Determine the (X, Y) coordinate at the center of the cell enclosing the given text.  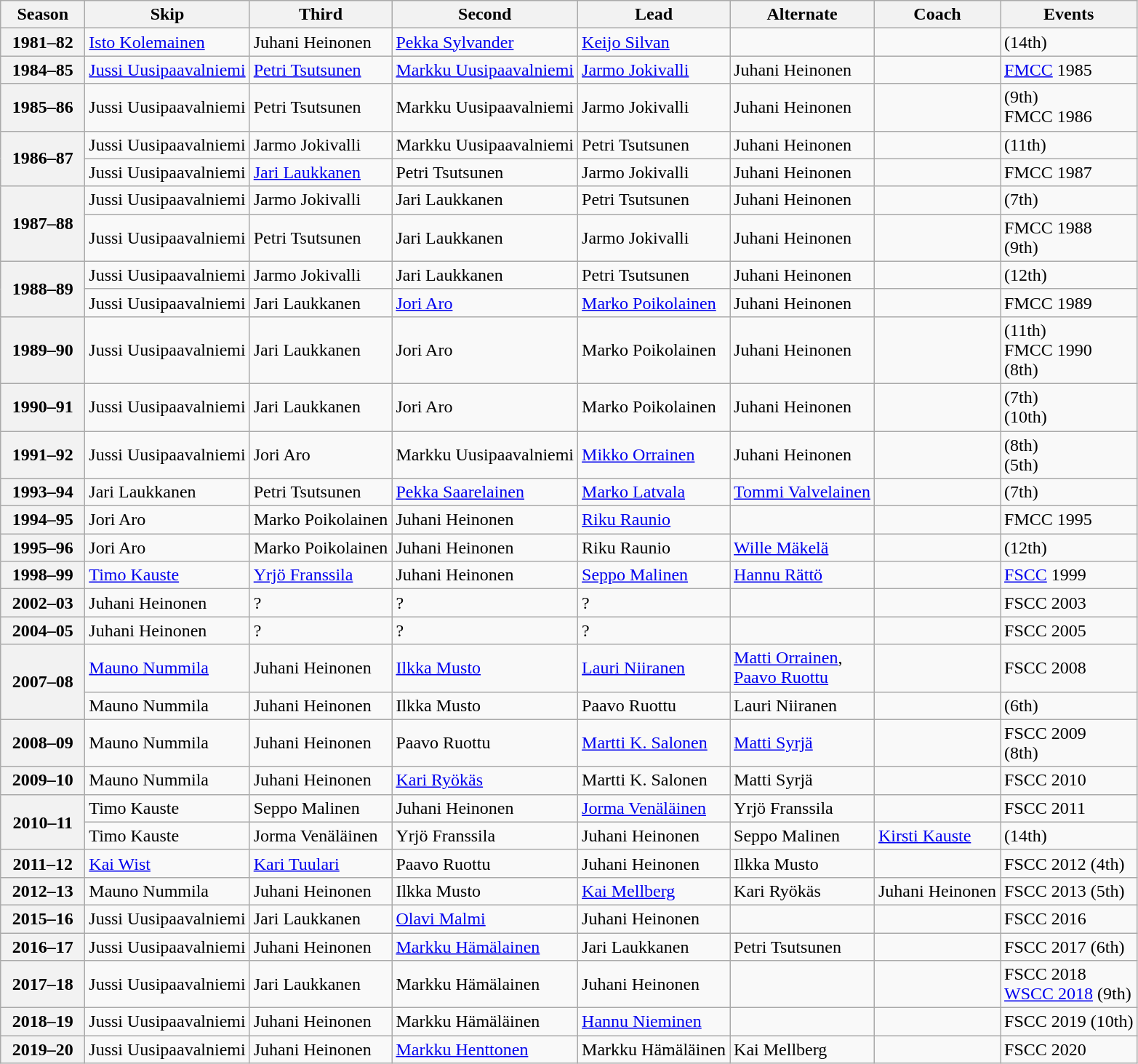
FSCC 2010 (1069, 780)
Matti Orrainen,Paavo Ruottu (803, 668)
1998–99 (43, 575)
2010–11 (43, 822)
FSCC 2003 (1069, 603)
2018–19 (43, 1022)
Pekka Saarelainen (485, 492)
1985–86 (43, 108)
Hannu Nieminen (654, 1022)
FMCC 1987 (1069, 172)
(11th)FMCC 1990 (8th) (1069, 350)
1981–82 (43, 42)
Mikko Orrainen (654, 454)
1986–87 (43, 159)
FSCC 2019 (10th) (1069, 1022)
Kai Wist (167, 863)
Kirsti Kauste (937, 836)
2009–10 (43, 780)
2019–20 (43, 1049)
FSCC 2012 (4th) (1069, 863)
1995–96 (43, 548)
Hannu Rättö (803, 575)
Lead (654, 15)
Second (485, 15)
2012–13 (43, 891)
Events (1069, 15)
FSCC 2011 (1069, 808)
FSCC 2008 (1069, 668)
Pekka Sylvander (485, 42)
(7th) (10th) (1069, 407)
FSCC 2020 (1069, 1049)
Wille Mäkelä (803, 548)
Third (321, 15)
FSCC 2009 (8th) (1069, 743)
FSCC 2017 (6th) (1069, 946)
FMCC 1995 (1069, 520)
2002–03 (43, 603)
Olavi Malmi (485, 919)
FSCC 2013 (5th) (1069, 891)
FSCC 1999 (1069, 575)
(8th) (5th) (1069, 454)
1991–92 (43, 454)
Coach (937, 15)
2008–09 (43, 743)
Markku Henttonen (485, 1049)
2015–16 (43, 919)
FSCC 2016 (1069, 919)
2004–05 (43, 631)
(6th) (1069, 705)
1987–88 (43, 224)
Keijo Silvan (654, 42)
FMCC 1989 (1069, 303)
1989–90 (43, 350)
Alternate (803, 15)
1994–95 (43, 520)
1984–85 (43, 70)
(9th)FMCC 1986 (1069, 108)
2011–12 (43, 863)
Tommi Valvelainen (803, 492)
Kari Tuulari (321, 863)
FMCC 1985 (1069, 70)
(11th) (1069, 145)
Marko Latvala (654, 492)
Skip (167, 15)
FSCC 2018 WSCC 2018 (9th) (1069, 985)
FSCC 2005 (1069, 631)
2016–17 (43, 946)
1988–89 (43, 289)
1990–91 (43, 407)
Season (43, 15)
FMCC 1988 (9th) (1069, 237)
2007–08 (43, 682)
Isto Kolemainen (167, 42)
1993–94 (43, 492)
2017–18 (43, 985)
